Extract the [X, Y] coordinate from the center of the cell holding the provided text.  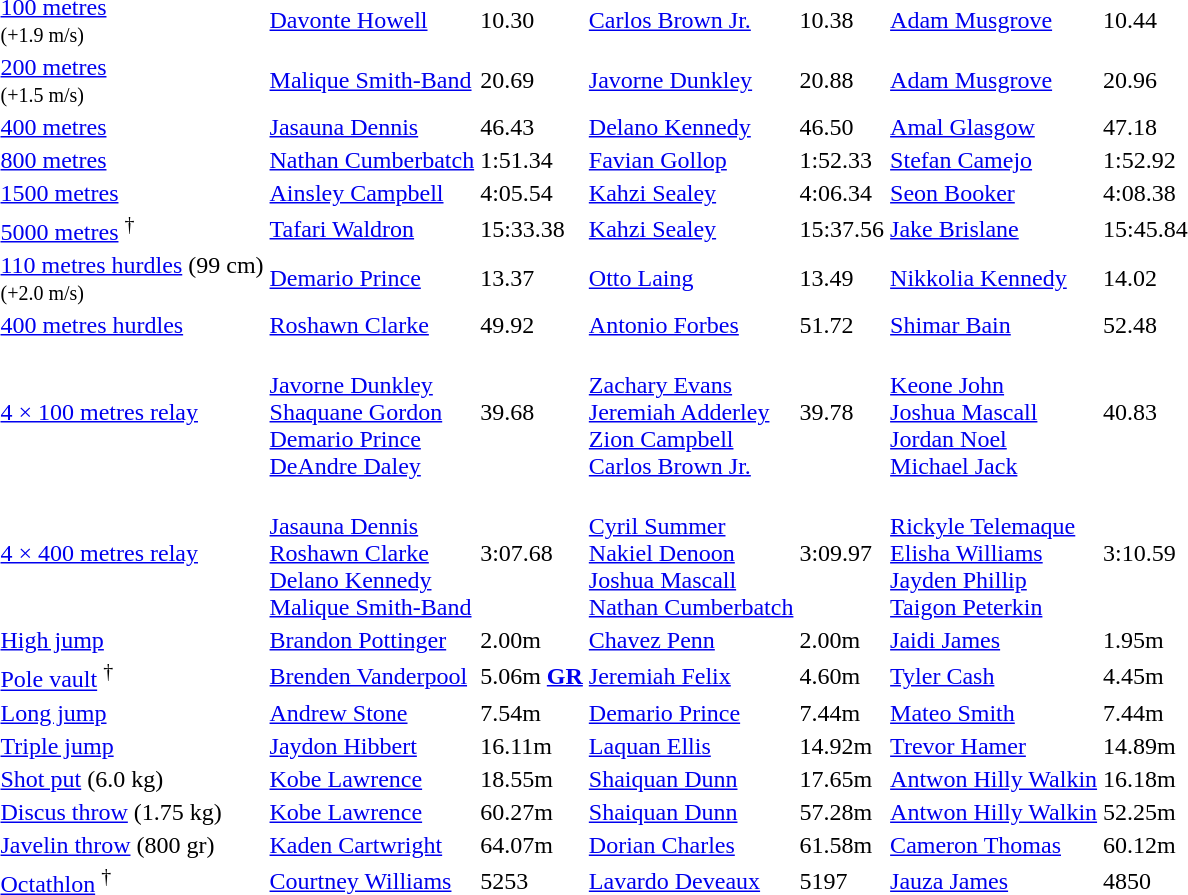
57.28m [842, 812]
Jaydon Hibbert [372, 746]
Seon Booker [994, 193]
Cyril SummerNakiel DenoonJoshua MascallNathan Cumberbatch [691, 553]
Jake Brislane [994, 229]
1:52.33 [842, 160]
Andrew Stone [372, 713]
Javorne Dunkley [691, 80]
Tyler Cash [994, 676]
15:37.56 [842, 229]
39.78 [842, 412]
Otto Laing [691, 278]
61.58m [842, 845]
4:05.54 [532, 193]
5.06m GR [532, 676]
3:09.97 [842, 553]
Keone JohnJoshua MascallJordan NoelMichael Jack [994, 412]
Roshawn Clarke [372, 325]
Jeremiah Felix [691, 676]
15:33.38 [532, 229]
64.07m [532, 845]
Chavez Penn [691, 640]
Shimar Bain [994, 325]
7.54m [532, 713]
Jasauna Dennis [372, 127]
Jaidi James [994, 640]
Dorian Charles [691, 845]
Mateo Smith [994, 713]
51.72 [842, 325]
4.60m [842, 676]
Ainsley Campbell [372, 193]
Laquan Ellis [691, 746]
Trevor Hamer [994, 746]
Brandon Pottinger [372, 640]
60.27m [532, 812]
49.92 [532, 325]
17.65m [842, 779]
3:07.68 [532, 553]
20.88 [842, 80]
Delano Kennedy [691, 127]
Stefan Camejo [994, 160]
Nathan Cumberbatch [372, 160]
Zachary EvansJeremiah AdderleyZion CampbellCarlos Brown Jr. [691, 412]
Adam Musgrove [994, 80]
1:51.34 [532, 160]
Amal Glasgow [994, 127]
39.68 [532, 412]
Antonio Forbes [691, 325]
Jasauna DennisRoshawn ClarkeDelano KennedyMalique Smith-Band [372, 553]
18.55m [532, 779]
Malique Smith-Band [372, 80]
20.69 [532, 80]
Cameron Thomas [994, 845]
Tafari Waldron [372, 229]
16.11m [532, 746]
Favian Gollop [691, 160]
46.43 [532, 127]
7.44m [842, 713]
Nikkolia Kennedy [994, 278]
13.37 [532, 278]
13.49 [842, 278]
Javorne DunkleyShaquane GordonDemario PrinceDeAndre Daley [372, 412]
Kaden Cartwright [372, 845]
4:06.34 [842, 193]
46.50 [842, 127]
Rickyle TelemaqueElisha WilliamsJayden PhillipTaigon Peterkin [994, 553]
14.92m [842, 746]
Brenden Vanderpool [372, 676]
